Find where the given text appears and provide that cell's center as [X, Y] coordinate. 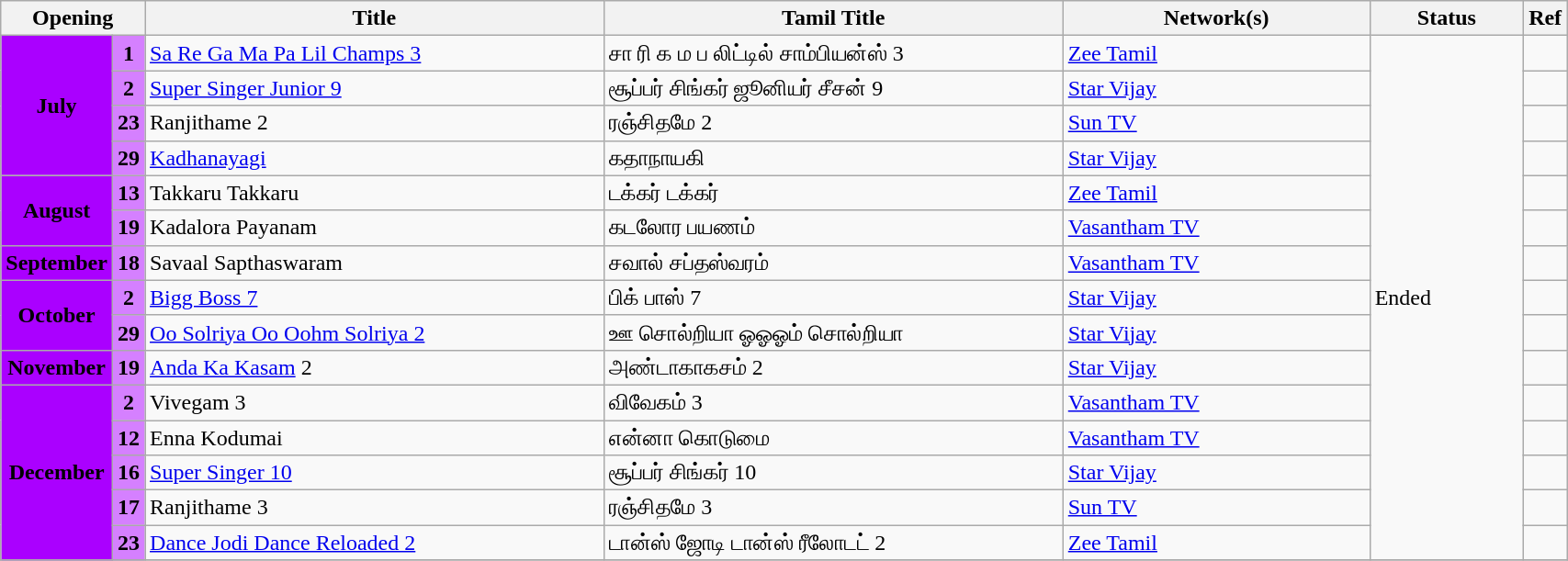
Takkaru Takkaru [375, 193]
பிக் பாஸ் 7 [833, 297]
Savaal Sapthaswaram [375, 263]
Kadhanayagi [375, 158]
சவால் சப்தஸ்வரம் [833, 263]
Enna Kodumai [375, 438]
September [57, 263]
Oo Solriya Oo Oohm Solriya 2 [375, 332]
Title [375, 18]
அண்டாகாகசம் 2 [833, 367]
16 [129, 473]
Ref [1545, 18]
ரஞ்சிதமே 2 [833, 123]
Anda Ka Kasam 2 [375, 367]
12 [129, 438]
கடலோர பயணம் [833, 228]
சூப்பர் சிங்கர் 10 [833, 473]
Kadalora Payanam [375, 228]
Bigg Boss 7 [375, 297]
ரஞ்சிதமே 3 [833, 508]
டக்கர் டக்கர் [833, 193]
Ranjithame 3 [375, 508]
December [57, 472]
Ended [1446, 297]
விவேகம் 3 [833, 402]
Sa Re Ga Ma Pa Lil Champs 3 [375, 53]
Dance Jodi Dance Reloaded 2 [375, 543]
Network(s) [1216, 18]
டான்ஸ் ஜோடி டான்ஸ் ரீலோடட் 2 [833, 543]
Status [1446, 18]
13 [129, 193]
ஊ சொல்றியா ஓஓஓம் சொல்றியா [833, 332]
November [57, 367]
Opening [73, 18]
சூப்பர் சிங்கர் ஜூனியர் சீசன் 9 [833, 88]
17 [129, 508]
Super Singer 10 [375, 473]
1 [129, 53]
October [57, 315]
என்னா கொடுமை [833, 438]
Ranjithame 2 [375, 123]
கதாநாயகி [833, 158]
18 [129, 263]
சா ரி க ம ப லிட்டில் சாம்பியன்ஸ் 3 [833, 53]
Tamil Title [833, 18]
August [57, 210]
Vivegam 3 [375, 402]
July [57, 106]
Super Singer Junior 9 [375, 88]
